Detect which cell encompasses the target text, then output its (x, y) center coordinate. 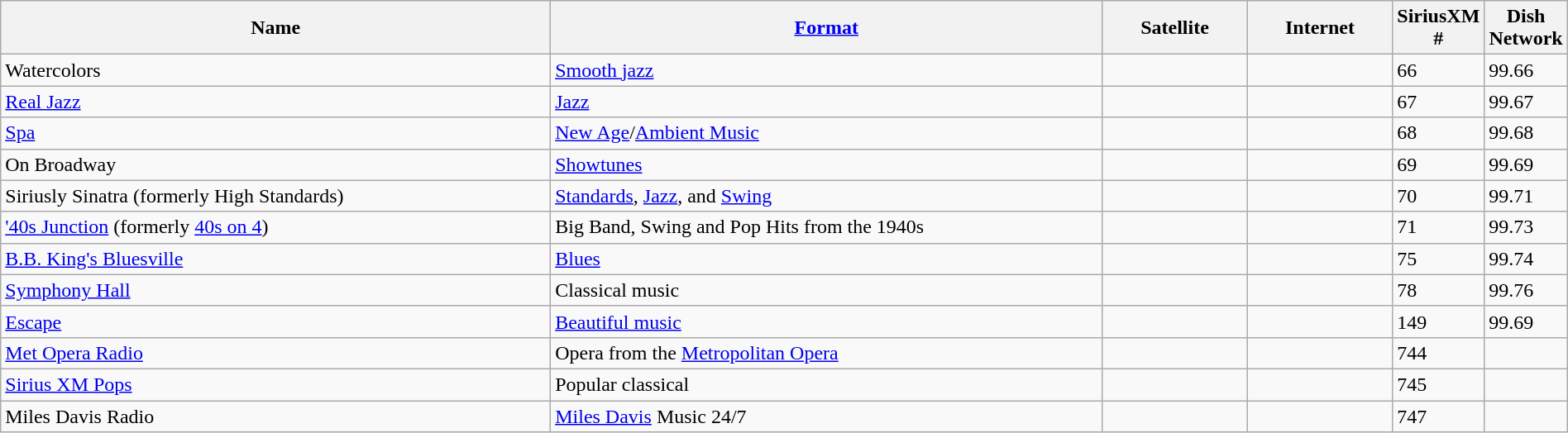
Spa (276, 133)
75 (1439, 259)
Sirius XM Pops (276, 384)
Opera from the Metropolitan Opera (827, 353)
Showtunes (827, 164)
99.71 (1526, 196)
Smooth jazz (827, 70)
Symphony Hall (276, 290)
Internet (1320, 28)
Jazz (827, 102)
Standards, Jazz, and Swing (827, 196)
747 (1439, 416)
'40s Junction (formerly 40s on 4) (276, 227)
99.67 (1526, 102)
69 (1439, 164)
744 (1439, 353)
78 (1439, 290)
Format (827, 28)
70 (1439, 196)
Miles Davis Radio (276, 416)
Big Band, Swing and Pop Hits from the 1940s (827, 227)
Siriusly Sinatra (formerly High Standards) (276, 196)
Beautiful music (827, 321)
99.73 (1526, 227)
Satellite (1174, 28)
Escape (276, 321)
68 (1439, 133)
On Broadway (276, 164)
SiriusXM # (1439, 28)
New Age/Ambient Music (827, 133)
Real Jazz (276, 102)
745 (1439, 384)
67 (1439, 102)
99.74 (1526, 259)
71 (1439, 227)
Watercolors (276, 70)
Miles Davis Music 24/7 (827, 416)
99.76 (1526, 290)
149 (1439, 321)
99.66 (1526, 70)
99.68 (1526, 133)
Blues (827, 259)
Classical music (827, 290)
Met Opera Radio (276, 353)
Popular classical (827, 384)
Name (276, 28)
B.B. King's Bluesville (276, 259)
Dish Network (1526, 28)
66 (1439, 70)
